Provide the (X, Y) coordinate of the cell's center where the given text is located.  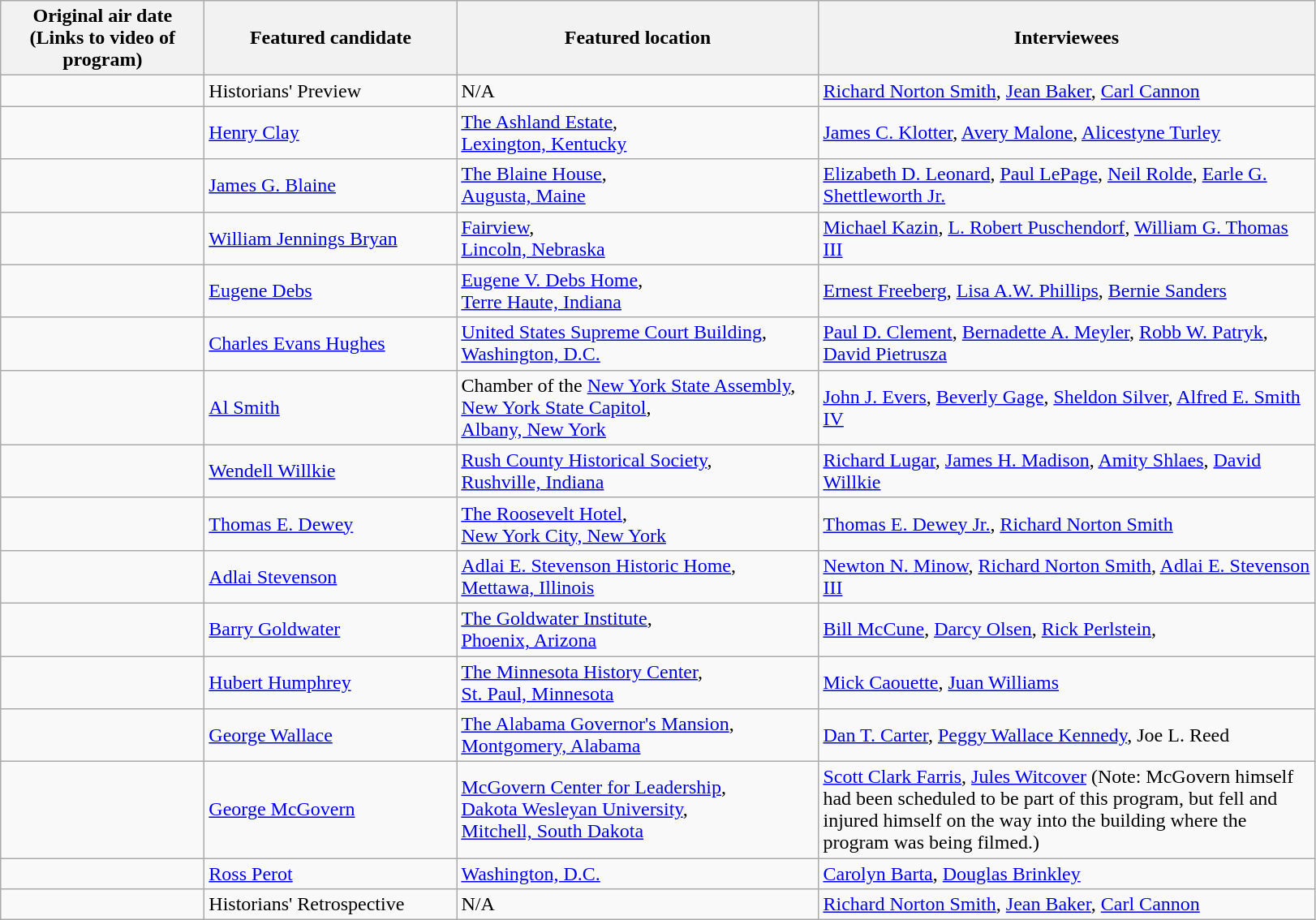
Thomas E. Dewey Jr., Richard Norton Smith (1066, 524)
Barry Goldwater (331, 630)
Paul D. Clement, Bernadette A. Meyler, Robb W. Patryk, David Pietrusza (1066, 344)
Mick Caouette, Juan Williams (1066, 681)
Washington, D.C. (638, 874)
Rush County Historical Society,Rushville, Indiana (638, 471)
The Ashland Estate,Lexington, Kentucky (638, 133)
George McGovern (331, 810)
Ross Perot (331, 874)
George Wallace (331, 735)
Ernest Freeberg, Lisa A.W. Phillips, Bernie Sanders (1066, 290)
Historians' Retrospective (331, 905)
The Roosevelt Hotel,New York City, New York (638, 524)
Al Smith (331, 407)
Adlai E. Stevenson Historic Home,Mettawa, Illinois (638, 576)
Richard Lugar, James H. Madison, Amity Shlaes, David Willkie (1066, 471)
Carolyn Barta, Douglas Brinkley (1066, 874)
Charles Evans Hughes (331, 344)
William Jennings Bryan (331, 239)
The Alabama Governor's Mansion,Montgomery, Alabama (638, 735)
Elizabeth D. Leonard, Paul LePage, Neil Rolde, Earle G. Shettleworth Jr. (1066, 185)
Eugene Debs (331, 290)
James G. Blaine (331, 185)
Historians' Preview (331, 91)
Thomas E. Dewey (331, 524)
Dan T. Carter, Peggy Wallace Kennedy, Joe L. Reed (1066, 735)
The Blaine House,Augusta, Maine (638, 185)
Henry Clay (331, 133)
The Goldwater Institute,Phoenix, Arizona (638, 630)
McGovern Center for Leadership,Dakota Wesleyan University,Mitchell, South Dakota (638, 810)
Bill McCune, Darcy Olsen, Rick Perlstein, (1066, 630)
Interviewees (1066, 38)
Newton N. Minow, Richard Norton Smith, Adlai E. Stevenson III (1066, 576)
John J. Evers, Beverly Gage, Sheldon Silver, Alfred E. Smith IV (1066, 407)
Wendell Willkie (331, 471)
Adlai Stevenson (331, 576)
The Minnesota History Center,St. Paul, Minnesota (638, 681)
Chamber of the New York State Assembly,New York State Capitol,Albany, New York (638, 407)
James C. Klotter, Avery Malone, Alicestyne Turley (1066, 133)
Hubert Humphrey (331, 681)
United States Supreme Court Building,Washington, D.C. (638, 344)
Fairview,Lincoln, Nebraska (638, 239)
Eugene V. Debs Home,Terre Haute, Indiana (638, 290)
Featured location (638, 38)
Featured candidate (331, 38)
Original air date(Links to video of program) (102, 38)
Michael Kazin, L. Robert Puschendorf, William G. Thomas III (1066, 239)
